Search for the cell housing the specified text and yield its [X, Y] center coordinate. 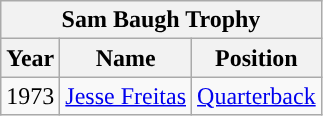
Year [30, 58]
Quarterback [257, 96]
Position [257, 58]
1973 [30, 96]
Sam Baugh Trophy [161, 20]
Jesse Freitas [126, 96]
Name [126, 58]
